Provide the [X, Y] coordinate of the cell's center where the given text is located.  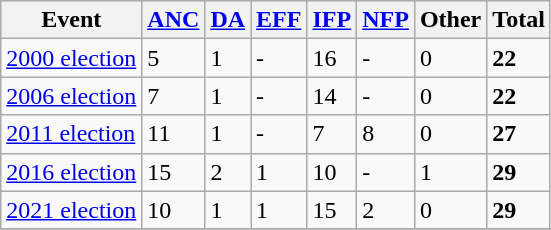
DA [228, 20]
8 [386, 134]
Total [519, 20]
EFF [279, 20]
16 [332, 58]
5 [174, 58]
14 [332, 96]
Event [72, 20]
NFP [386, 20]
27 [519, 134]
11 [174, 134]
2021 election [72, 210]
2000 election [72, 58]
IFP [332, 20]
ANC [174, 20]
2016 election [72, 172]
Other [450, 20]
2006 election [72, 96]
2011 election [72, 134]
